Provide the [x, y] coordinate of the cell's center where the given text is located.  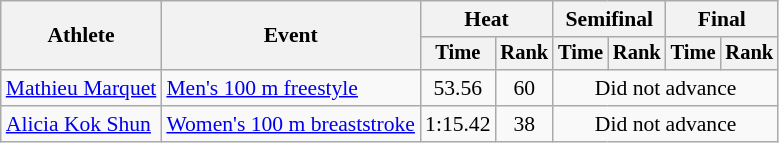
Semifinal [609, 19]
Heat [486, 19]
38 [525, 124]
1:15.42 [458, 124]
Event [290, 36]
60 [525, 88]
53.56 [458, 88]
Men's 100 m freestyle [290, 88]
Athlete [82, 36]
Final [722, 19]
Alicia Kok Shun [82, 124]
Mathieu Marquet [82, 88]
Women's 100 m breaststroke [290, 124]
